Find where the given text appears and provide that cell's center as [x, y] coordinate. 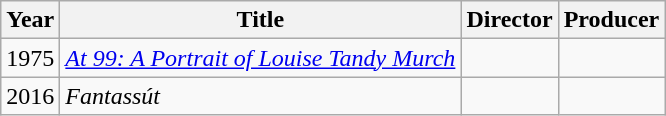
At 99: A Portrait of Louise Tandy Murch [260, 58]
Director [510, 20]
2016 [30, 96]
Producer [612, 20]
1975 [30, 58]
Title [260, 20]
Year [30, 20]
Fantassút [260, 96]
